Locate the cell with the specified text and output its [X, Y] center coordinate. 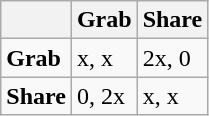
2x, 0 [172, 58]
0, 2x [104, 96]
